Determine the [X, Y] coordinate at the center of the cell enclosing the given text.  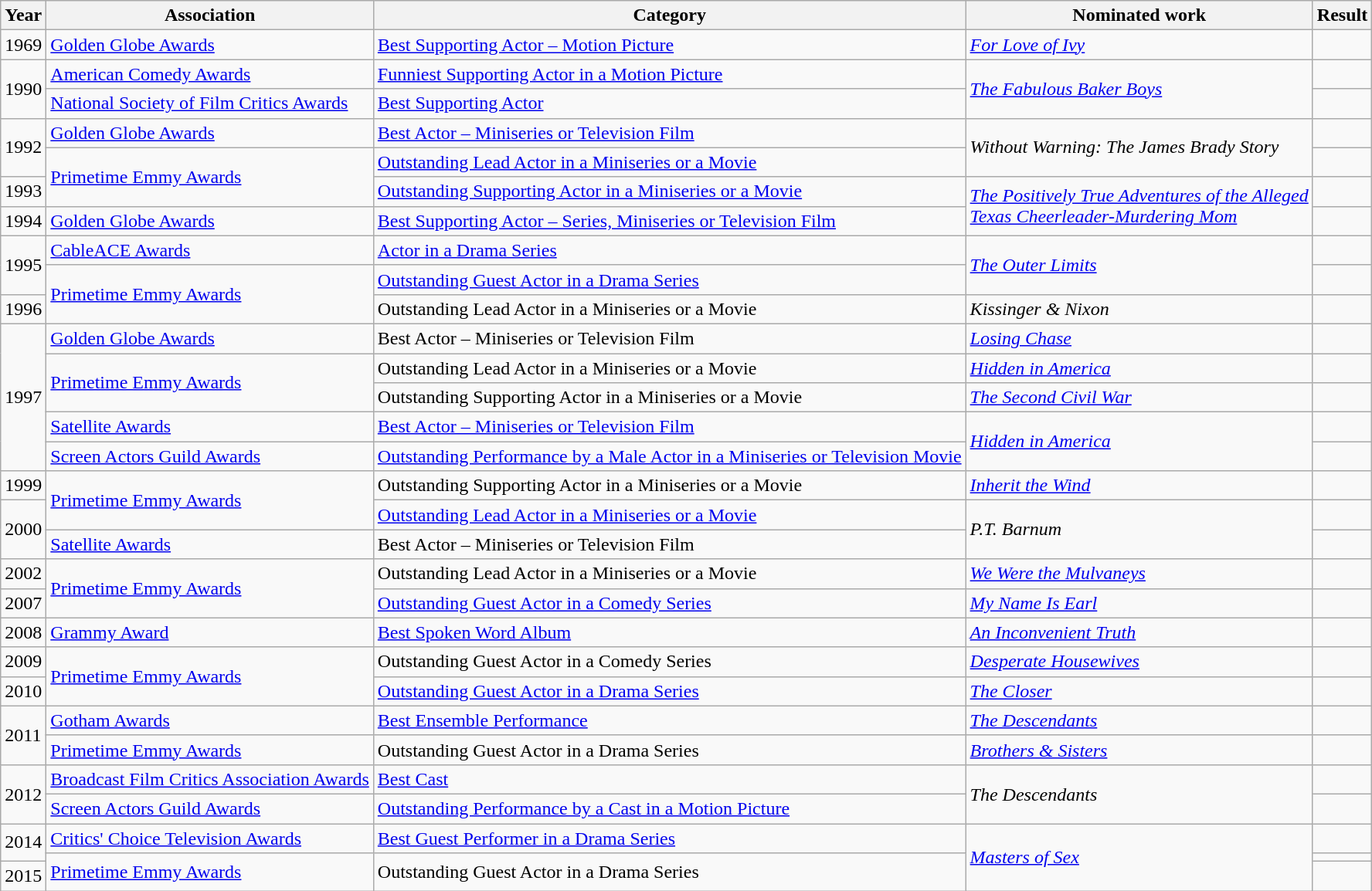
1994 [23, 221]
Inherit the Wind [1139, 486]
1996 [23, 309]
Result [1342, 15]
Desperate Housewives [1139, 662]
Best Spoken Word Album [669, 632]
Best Supporting Actor [669, 103]
Without Warning: The James Brady Story [1139, 147]
Association [210, 15]
The Positively True Adventures of the AllegedTexas Cheerleader-Murdering Mom [1139, 206]
Year [23, 15]
CableACE Awards [210, 250]
Funniest Supporting Actor in a Motion Picture [669, 74]
1969 [23, 45]
Nominated work [1139, 15]
1999 [23, 486]
2014 [23, 842]
The Outer Limits [1139, 265]
My Name Is Earl [1139, 603]
1995 [23, 265]
The Fabulous Baker Boys [1139, 89]
Actor in a Drama Series [669, 250]
Masters of Sex [1139, 857]
P.T. Barnum [1139, 530]
2007 [23, 603]
Losing Chase [1139, 338]
2000 [23, 530]
2008 [23, 632]
1992 [23, 147]
Brothers & Sisters [1139, 750]
American Comedy Awards [210, 74]
2009 [23, 662]
Best Supporting Actor – Motion Picture [669, 45]
Category [669, 15]
2002 [23, 574]
Gotham Awards [210, 720]
Best Cast [669, 779]
We Were the Mulvaneys [1139, 574]
The Closer [1139, 691]
For Love of Ivy [1139, 45]
2011 [23, 735]
1993 [23, 191]
2015 [23, 876]
2010 [23, 691]
Best Guest Performer in a Drama Series [669, 838]
An Inconvenient Truth [1139, 632]
The Second Civil War [1139, 398]
1997 [23, 397]
Outstanding Performance by a Cast in a Motion Picture [669, 808]
Outstanding Performance by a Male Actor in a Miniseries or Television Movie [669, 456]
Kissinger & Nixon [1139, 309]
Best Ensemble Performance [669, 720]
2012 [23, 794]
1990 [23, 89]
Grammy Award [210, 632]
Best Supporting Actor – Series, Miniseries or Television Film [669, 221]
Broadcast Film Critics Association Awards [210, 779]
National Society of Film Critics Awards [210, 103]
Critics' Choice Television Awards [210, 838]
